Capture the cell that displays the provided text and extract its [x, y] central coordinate. 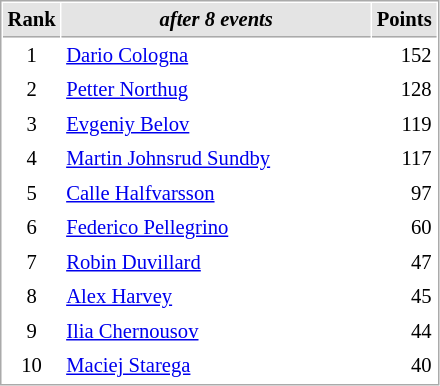
Points [404, 20]
47 [404, 262]
60 [404, 228]
128 [404, 90]
44 [404, 332]
9 [32, 332]
7 [32, 262]
Robin Duvillard [216, 262]
Petter Northug [216, 90]
1 [32, 56]
Federico Pellegrino [216, 228]
Alex Harvey [216, 296]
45 [404, 296]
40 [404, 366]
Rank [32, 20]
6 [32, 228]
Martin Johnsrud Sundby [216, 158]
4 [32, 158]
119 [404, 124]
after 8 events [216, 20]
Ilia Chernousov [216, 332]
Maciej Starega [216, 366]
97 [404, 194]
Evgeniy Belov [216, 124]
Calle Halfvarsson [216, 194]
152 [404, 56]
2 [32, 90]
3 [32, 124]
8 [32, 296]
Dario Cologna [216, 56]
117 [404, 158]
10 [32, 366]
5 [32, 194]
